Search for the cell housing the specified text and yield its [x, y] center coordinate. 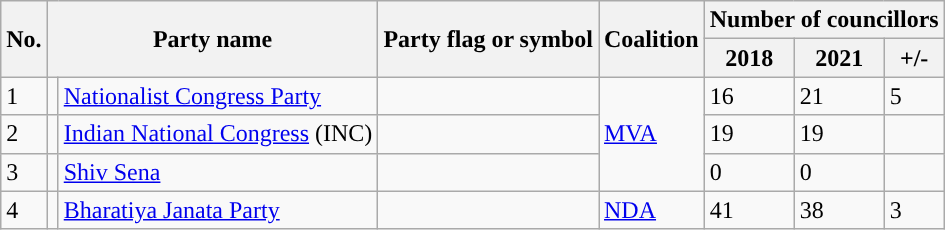
Party flag or symbol [488, 39]
2018 [749, 58]
41 [749, 210]
Number of councillors [824, 20]
MVA [651, 134]
NDA [651, 210]
No. [24, 39]
4 [24, 210]
Party name [212, 39]
21 [839, 96]
Indian National Congress (INC) [218, 134]
5 [914, 96]
38 [839, 210]
Nationalist Congress Party [218, 96]
Bharatiya Janata Party [218, 210]
Coalition [651, 39]
16 [749, 96]
2021 [839, 58]
1 [24, 96]
Shiv Sena [218, 172]
2 [24, 134]
+/- [914, 58]
